Identify which cell holds the provided text, then report its (X, Y) central coordinate. 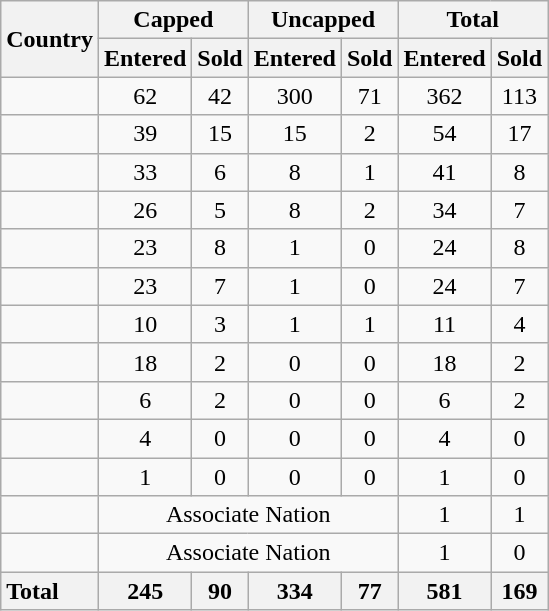
334 (294, 591)
5 (220, 210)
3 (220, 324)
26 (144, 210)
169 (519, 591)
71 (369, 96)
42 (220, 96)
581 (444, 591)
90 (220, 591)
39 (144, 134)
245 (144, 591)
Capped (173, 20)
33 (144, 172)
77 (369, 591)
34 (444, 210)
362 (444, 96)
41 (444, 172)
10 (144, 324)
Uncapped (323, 20)
17 (519, 134)
11 (444, 324)
300 (294, 96)
Country (50, 39)
62 (144, 96)
54 (444, 134)
113 (519, 96)
